Search for the cell housing the specified text and yield its [x, y] center coordinate. 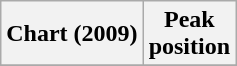
Chart (2009) [72, 34]
Peakposition [189, 34]
